For the text-containing cell, return its midpoint in (x, y) coordinate format. 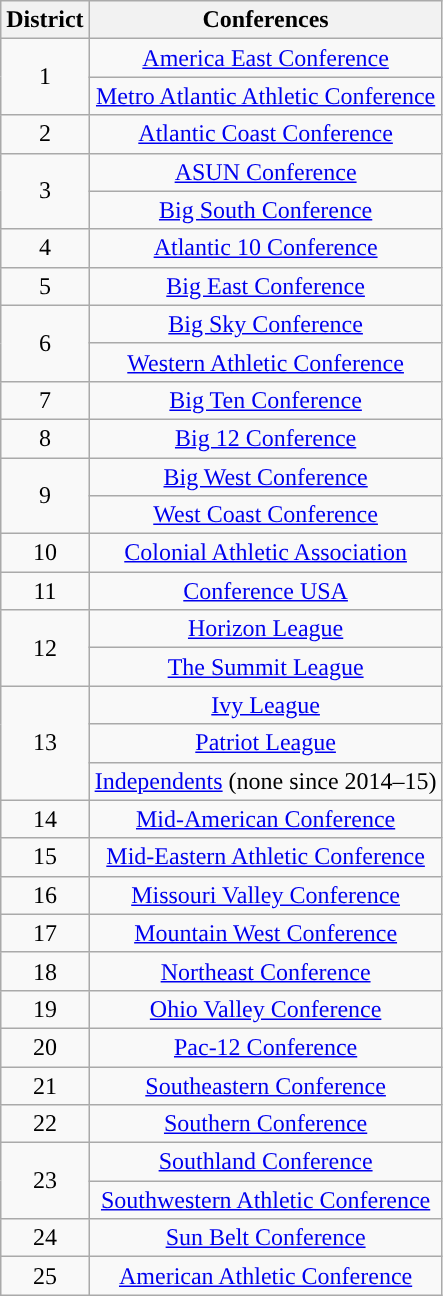
The Summit League (266, 667)
4 (45, 248)
Atlantic 10 Conference (266, 248)
5 (45, 286)
Atlantic Coast Conference (266, 134)
District (45, 20)
Big 12 Conference (266, 438)
12 (45, 648)
Conference USA (266, 591)
Mid-American Conference (266, 819)
Independents (none since 2014–15) (266, 781)
9 (45, 496)
Mountain West Conference (266, 933)
15 (45, 857)
Southeastern Conference (266, 1085)
Big East Conference (266, 286)
Missouri Valley Conference (266, 895)
18 (45, 971)
Southwestern Athletic Conference (266, 1200)
Big South Conference (266, 210)
8 (45, 438)
Conferences (266, 20)
Ivy League (266, 705)
6 (45, 343)
19 (45, 1009)
24 (45, 1238)
13 (45, 743)
Colonial Athletic Association (266, 553)
West Coast Conference (266, 515)
Big West Conference (266, 477)
21 (45, 1085)
1 (45, 77)
25 (45, 1276)
7 (45, 400)
American Athletic Conference (266, 1276)
Metro Atlantic Athletic Conference (266, 96)
ASUN Conference (266, 172)
Mid-Eastern Athletic Conference (266, 857)
Patriot League (266, 743)
Northeast Conference (266, 971)
Big Sky Conference (266, 324)
Big Ten Conference (266, 400)
America East Conference (266, 58)
16 (45, 895)
10 (45, 553)
Horizon League (266, 629)
2 (45, 134)
Pac-12 Conference (266, 1047)
17 (45, 933)
Southern Conference (266, 1124)
Southland Conference (266, 1162)
Sun Belt Conference (266, 1238)
22 (45, 1124)
11 (45, 591)
Western Athletic Conference (266, 362)
14 (45, 819)
Ohio Valley Conference (266, 1009)
20 (45, 1047)
3 (45, 191)
23 (45, 1181)
